Return the [x, y] coordinate for the center point of the cell that contains the specified text.  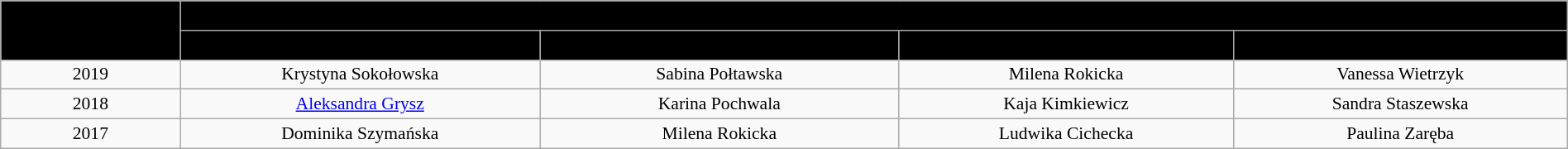
Earth [361, 46]
2018 [91, 104]
Vanessa Wietrzyk [1400, 74]
Sabina Połtawska [719, 74]
Dominika Szymańska [361, 134]
Paulina Zaręba [1400, 134]
Kaja Kimkiewicz [1066, 104]
Water [1066, 46]
Sandra Staszewska [1400, 104]
Year [91, 30]
Ludwika Cichecka [1066, 134]
Aleksandra Grysz [361, 104]
Karina Pochwala [719, 104]
Krystyna Sokołowska [361, 74]
2019 [91, 74]
2017 [91, 134]
Fire [1400, 46]
Miss Earth Poland Elemental Court Titlists [873, 16]
Air [719, 46]
